Capture the cell that displays the provided text and extract its [X, Y] central coordinate. 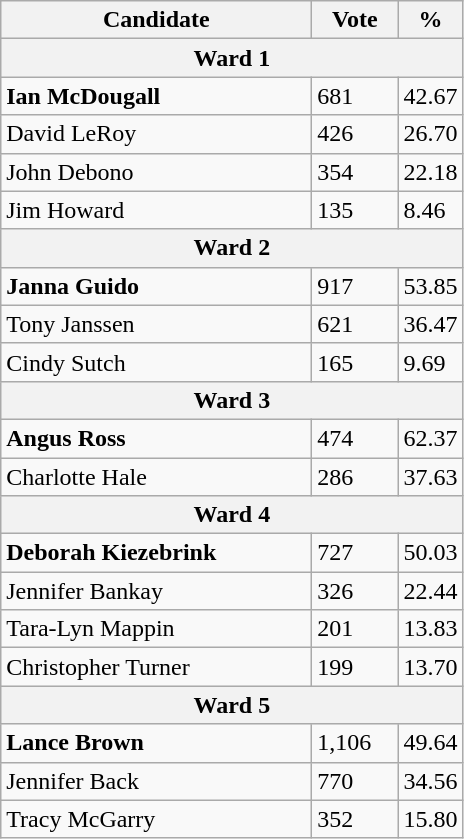
Ward 4 [232, 515]
13.70 [430, 667]
62.37 [430, 438]
727 [355, 553]
Candidate [156, 20]
199 [355, 667]
37.63 [430, 477]
Tony Janssen [156, 324]
Janna Guido [156, 286]
13.83 [430, 629]
Vote [355, 20]
135 [355, 210]
Jim Howard [156, 210]
Charlotte Hale [156, 477]
50.03 [430, 553]
326 [355, 591]
201 [355, 629]
22.18 [430, 172]
770 [355, 781]
22.44 [430, 591]
Jennifer Bankay [156, 591]
9.69 [430, 362]
David LeRoy [156, 134]
917 [355, 286]
34.56 [430, 781]
Lance Brown [156, 743]
Ward 1 [232, 58]
John Debono [156, 172]
Ian McDougall [156, 96]
354 [355, 172]
Ward 5 [232, 705]
1,106 [355, 743]
% [430, 20]
352 [355, 819]
621 [355, 324]
681 [355, 96]
Ward 2 [232, 248]
Tracy McGarry [156, 819]
36.47 [430, 324]
26.70 [430, 134]
Deborah Kiezebrink [156, 553]
Ward 3 [232, 400]
15.80 [430, 819]
165 [355, 362]
286 [355, 477]
426 [355, 134]
49.64 [430, 743]
Christopher Turner [156, 667]
474 [355, 438]
Jennifer Back [156, 781]
Cindy Sutch [156, 362]
Tara-Lyn Mappin [156, 629]
53.85 [430, 286]
8.46 [430, 210]
42.67 [430, 96]
Angus Ross [156, 438]
